Return [x, y] of the center of cell containing provided text 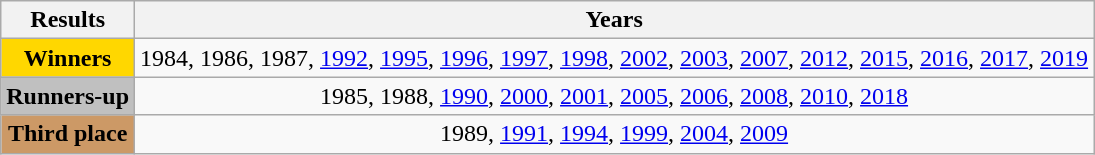
1984, 1986, 1987, 1992, 1995, 1996, 1997, 1998, 2002, 2003, 2007, 2012, 2015, 2016, 2017, 2019 [614, 58]
Third place [68, 134]
Results [68, 20]
Runners-up [68, 96]
Winners [68, 58]
1989, 1991, 1994, 1999, 2004, 2009 [614, 134]
1985, 1988, 1990, 2000, 2001, 2005, 2006, 2008, 2010, 2018 [614, 96]
Years [614, 20]
